Detect which cell encompasses the target text, then output its [x, y] center coordinate. 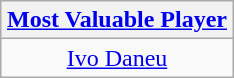
Ivo Daneu [116, 58]
Most Valuable Player [116, 20]
